Provide the (x, y) coordinate of the cell's center where the given text is located.  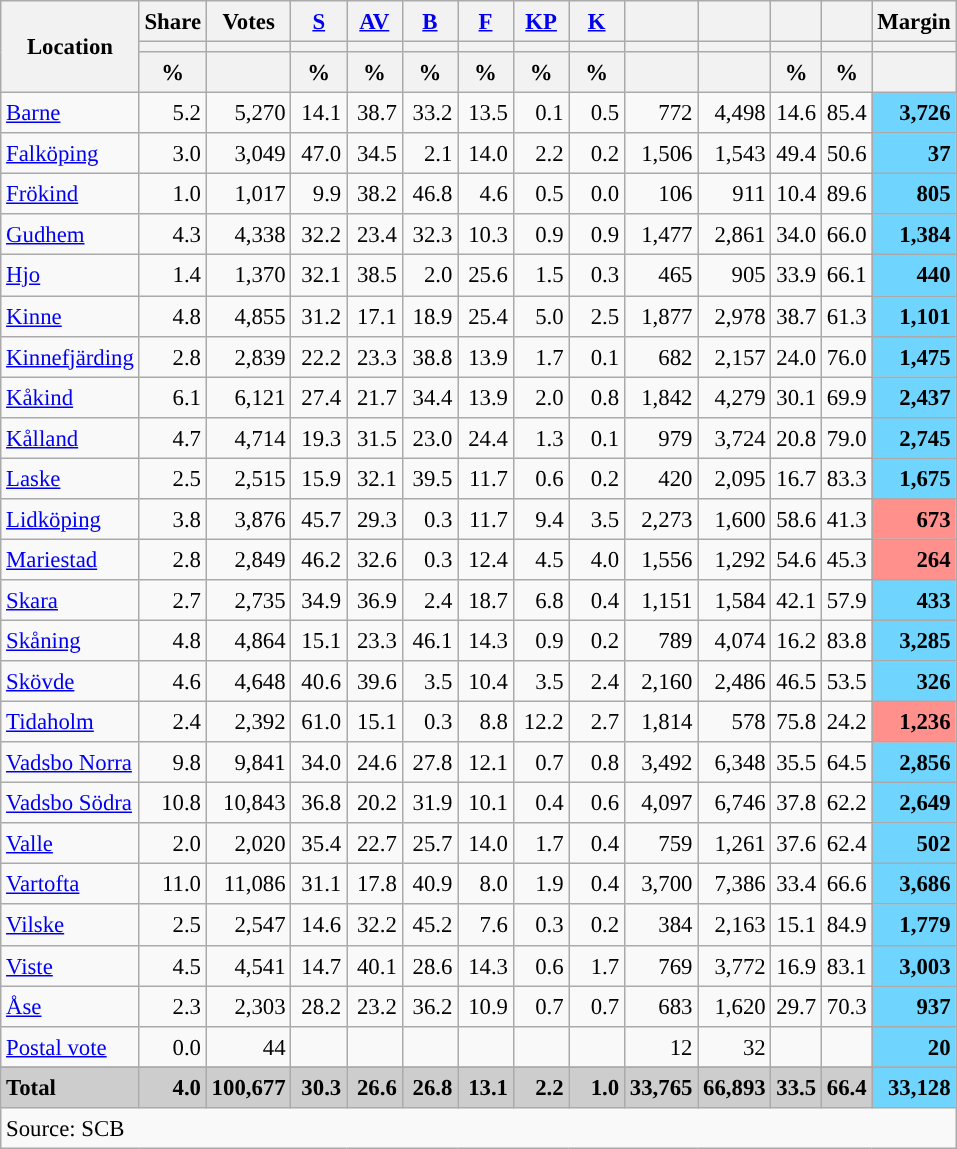
18.7 (486, 600)
5.0 (541, 316)
2,735 (248, 600)
2,486 (734, 682)
Viste (70, 966)
24.6 (375, 762)
4,864 (248, 640)
31.5 (375, 438)
Kinnefjärding (70, 356)
2,515 (248, 478)
2,392 (248, 722)
41.3 (846, 520)
1,292 (734, 560)
7,386 (734, 884)
Frökind (70, 194)
4,279 (734, 398)
30.1 (796, 398)
1.3 (541, 438)
264 (914, 560)
3,726 (914, 114)
83.8 (846, 640)
58.6 (796, 520)
Location (70, 47)
40.6 (319, 682)
2,849 (248, 560)
1,543 (734, 154)
5,270 (248, 114)
62.4 (846, 844)
2,163 (734, 926)
12.1 (486, 762)
11.0 (172, 884)
10.3 (486, 234)
20.8 (796, 438)
4,714 (248, 438)
26.6 (375, 1088)
20 (914, 1046)
89.6 (846, 194)
1,877 (660, 316)
10.1 (486, 804)
Share (172, 22)
4,648 (248, 682)
46.8 (430, 194)
4,097 (660, 804)
32.6 (375, 560)
1,620 (734, 1006)
84.9 (846, 926)
23.2 (375, 1006)
S (319, 22)
1,017 (248, 194)
6.8 (541, 600)
31.9 (430, 804)
14.7 (319, 966)
17.1 (375, 316)
6,121 (248, 398)
24.2 (846, 722)
1.5 (541, 276)
45.7 (319, 520)
85.4 (846, 114)
911 (734, 194)
433 (914, 600)
46.5 (796, 682)
Total (70, 1088)
34.9 (319, 600)
66.0 (846, 234)
Valle (70, 844)
13.5 (486, 114)
3,772 (734, 966)
35.4 (319, 844)
F (486, 22)
1,506 (660, 154)
25.6 (486, 276)
9,841 (248, 762)
Tidaholm (70, 722)
Gudhem (70, 234)
8.8 (486, 722)
40.9 (430, 884)
54.6 (796, 560)
42.1 (796, 600)
45.2 (430, 926)
40.1 (375, 966)
1,384 (914, 234)
3.8 (172, 520)
1,151 (660, 600)
38.5 (375, 276)
1,600 (734, 520)
36.9 (375, 600)
420 (660, 478)
28.6 (430, 966)
Skövde (70, 682)
3,003 (914, 966)
3,285 (914, 640)
2,547 (248, 926)
Vadsbo Norra (70, 762)
3,700 (660, 884)
31.1 (319, 884)
1,370 (248, 276)
17.8 (375, 884)
772 (660, 114)
1,101 (914, 316)
5.2 (172, 114)
10.8 (172, 804)
27.8 (430, 762)
25.7 (430, 844)
2.1 (430, 154)
1.9 (541, 884)
1,236 (914, 722)
Votes (248, 22)
69.9 (846, 398)
39.6 (375, 682)
1,675 (914, 478)
10,843 (248, 804)
37.6 (796, 844)
1,842 (660, 398)
45.3 (846, 560)
9.9 (319, 194)
66.1 (846, 276)
4,338 (248, 234)
9.8 (172, 762)
2,745 (914, 438)
3,492 (660, 762)
384 (660, 926)
16.7 (796, 478)
905 (734, 276)
Skåning (70, 640)
2,303 (248, 1006)
36.8 (319, 804)
6.1 (172, 398)
682 (660, 356)
37.8 (796, 804)
2.3 (172, 1006)
9.4 (541, 520)
31.2 (319, 316)
18.9 (430, 316)
4,074 (734, 640)
1,475 (914, 356)
11,086 (248, 884)
100,677 (248, 1088)
578 (734, 722)
32 (734, 1046)
4.7 (172, 438)
49.4 (796, 154)
12.4 (486, 560)
62.2 (846, 804)
805 (914, 194)
Skara (70, 600)
Barne (70, 114)
38.2 (375, 194)
789 (660, 640)
6,348 (734, 762)
440 (914, 276)
66.6 (846, 884)
53.5 (846, 682)
465 (660, 276)
33.2 (430, 114)
2,978 (734, 316)
46.1 (430, 640)
Vadsbo Södra (70, 804)
61.3 (846, 316)
Source: SCB (478, 1128)
24.4 (486, 438)
2,095 (734, 478)
2,861 (734, 234)
76.0 (846, 356)
1,261 (734, 844)
23.4 (375, 234)
34.4 (430, 398)
759 (660, 844)
22.2 (319, 356)
16.9 (796, 966)
502 (914, 844)
32.3 (430, 234)
1,779 (914, 926)
29.7 (796, 1006)
27.4 (319, 398)
7.6 (486, 926)
Åse (70, 1006)
Kålland (70, 438)
979 (660, 438)
673 (914, 520)
33.4 (796, 884)
2,020 (248, 844)
Hjo (70, 276)
3.0 (172, 154)
36.2 (430, 1006)
2,856 (914, 762)
30.3 (319, 1088)
2,839 (248, 356)
3,049 (248, 154)
Kinne (70, 316)
47.0 (319, 154)
Vilske (70, 926)
8.0 (486, 884)
1,584 (734, 600)
1,477 (660, 234)
20.2 (375, 804)
Laske (70, 478)
28.2 (319, 1006)
23.0 (430, 438)
2,157 (734, 356)
4,498 (734, 114)
2,649 (914, 804)
37 (914, 154)
1,556 (660, 560)
K (597, 22)
16.2 (796, 640)
937 (914, 1006)
70.3 (846, 1006)
25.4 (486, 316)
83.1 (846, 966)
29.3 (375, 520)
44 (248, 1046)
46.2 (319, 560)
15.9 (319, 478)
66,893 (734, 1088)
12 (660, 1046)
Kåkind (70, 398)
4,541 (248, 966)
326 (914, 682)
61.0 (319, 722)
75.8 (796, 722)
57.9 (846, 600)
Margin (914, 22)
AV (375, 22)
Vartofta (70, 884)
KP (541, 22)
19.3 (319, 438)
2,160 (660, 682)
50.6 (846, 154)
64.5 (846, 762)
106 (660, 194)
10.9 (486, 1006)
34.5 (375, 154)
21.7 (375, 398)
24.0 (796, 356)
33,765 (660, 1088)
14.1 (319, 114)
83.3 (846, 478)
2,437 (914, 398)
38.8 (430, 356)
39.5 (430, 478)
3,686 (914, 884)
13.1 (486, 1088)
3,724 (734, 438)
Postal vote (70, 1046)
6,746 (734, 804)
33.9 (796, 276)
Lidköping (70, 520)
4,855 (248, 316)
769 (660, 966)
1,814 (660, 722)
79.0 (846, 438)
35.5 (796, 762)
B (430, 22)
Mariestad (70, 560)
66.4 (846, 1088)
1.4 (172, 276)
12.2 (541, 722)
33,128 (914, 1088)
4.3 (172, 234)
22.7 (375, 844)
683 (660, 1006)
33.5 (796, 1088)
26.8 (430, 1088)
3,876 (248, 520)
Falköping (70, 154)
2,273 (660, 520)
